Detect which cell encompasses the target text, then output its (X, Y) center coordinate. 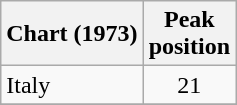
Chart (1973) (72, 34)
Italy (72, 85)
Peakposition (189, 34)
21 (189, 85)
